Extract the [X, Y] coordinate from the center of the cell holding the provided text.  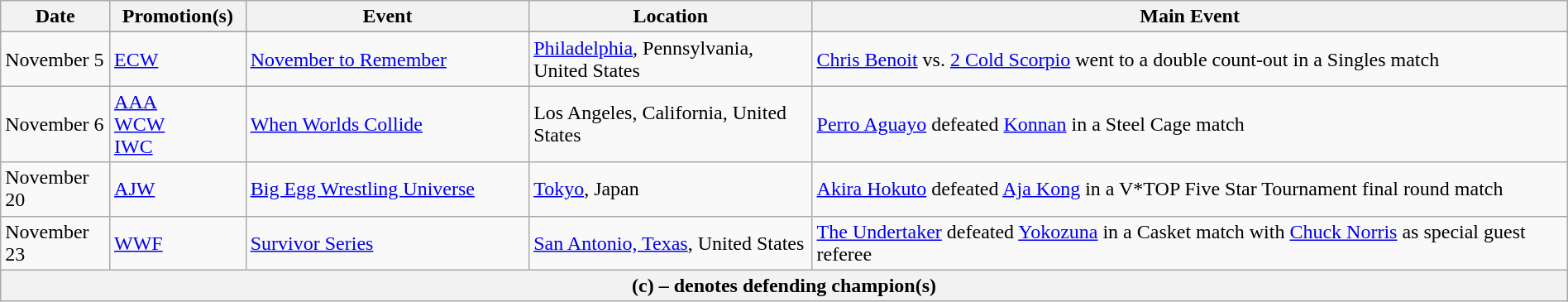
November 23 [55, 243]
Chris Benoit vs. 2 Cold Scorpio went to a double count-out in a Singles match [1189, 60]
Perro Aguayo defeated Konnan in a Steel Cage match [1189, 124]
November 20 [55, 189]
Event [387, 17]
Promotion(s) [179, 17]
Main Event [1189, 17]
(c) – denotes defending champion(s) [784, 285]
Big Egg Wrestling Universe [387, 189]
Philadelphia, Pennsylvania, United States [671, 60]
November 5 [55, 60]
San Antonio, Texas, United States [671, 243]
Tokyo, Japan [671, 189]
When Worlds Collide [387, 124]
ECW [179, 60]
Location [671, 17]
November to Remember [387, 60]
WWF [179, 243]
Survivor Series [387, 243]
The Undertaker defeated Yokozuna in a Casket match with Chuck Norris as special guest referee [1189, 243]
AJW [179, 189]
November 6 [55, 124]
AAA WCW IWC [179, 124]
Date [55, 17]
Akira Hokuto defeated Aja Kong in a V*TOP Five Star Tournament final round match [1189, 189]
Los Angeles, California, United States [671, 124]
